Return the [X, Y] coordinate for the center point of the cell that contains the specified text.  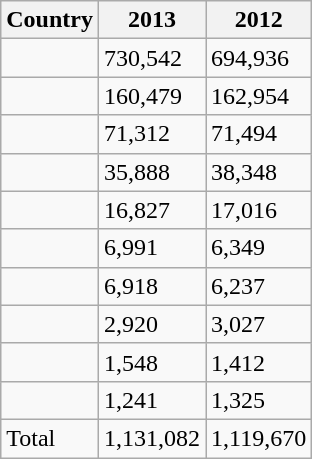
730,542 [152, 58]
6,991 [152, 248]
694,936 [259, 58]
160,479 [152, 96]
35,888 [152, 172]
71,312 [152, 134]
6,918 [152, 286]
38,348 [259, 172]
6,349 [259, 248]
2,920 [152, 324]
17,016 [259, 210]
71,494 [259, 134]
2013 [152, 20]
Total [50, 438]
1,325 [259, 400]
1,241 [152, 400]
6,237 [259, 286]
3,027 [259, 324]
1,548 [152, 362]
16,827 [152, 210]
162,954 [259, 96]
1,131,082 [152, 438]
1,119,670 [259, 438]
2012 [259, 20]
Country [50, 20]
1,412 [259, 362]
